Capture the cell that displays the provided text and extract its [X, Y] central coordinate. 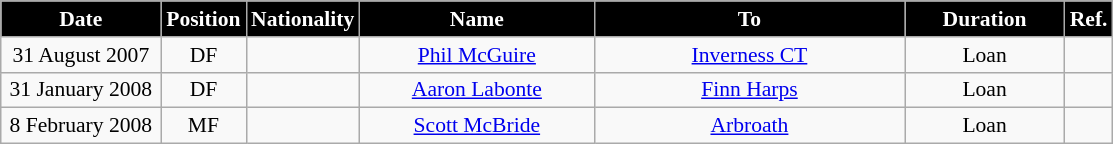
To [749, 19]
Inverness CT [749, 55]
MF [204, 126]
Finn Harps [749, 90]
Name [476, 19]
Phil McGuire [476, 55]
31 January 2008 [81, 90]
Date [81, 19]
Arbroath [749, 126]
Nationality [302, 19]
Aaron Labonte [476, 90]
Duration [985, 19]
Position [204, 19]
31 August 2007 [81, 55]
8 February 2008 [81, 126]
Scott McBride [476, 126]
Ref. [1089, 19]
